Scan for the cell matching the given text and deliver its (X, Y) coordinate at center. 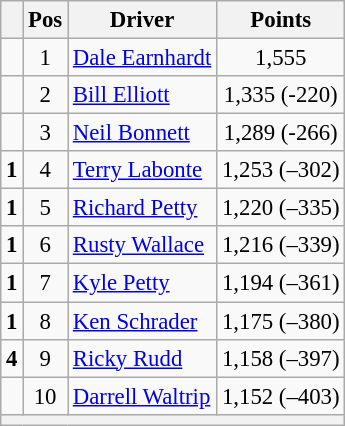
1,158 (–397) (281, 358)
Kyle Petty (142, 283)
Ken Schrader (142, 321)
Terry Labonte (142, 170)
10 (46, 396)
3 (46, 133)
Ricky Rudd (142, 358)
1,194 (–361) (281, 283)
1,253 (–302) (281, 170)
Dale Earnhardt (142, 58)
1,175 (–380) (281, 321)
1,152 (–403) (281, 396)
Neil Bonnett (142, 133)
Driver (142, 20)
5 (46, 208)
Points (281, 20)
Bill Elliott (142, 95)
Rusty Wallace (142, 245)
Pos (46, 20)
1,555 (281, 58)
2 (46, 95)
8 (46, 321)
7 (46, 283)
1,335 (-220) (281, 95)
6 (46, 245)
Darrell Waltrip (142, 396)
1,216 (–339) (281, 245)
1,220 (–335) (281, 208)
9 (46, 358)
1,289 (-266) (281, 133)
Richard Petty (142, 208)
